Search for the cell housing the specified text and yield its (X, Y) center coordinate. 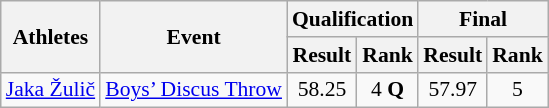
Qualification (352, 19)
Athletes (50, 36)
5 (518, 90)
Jaka Žulič (50, 90)
4 Q (388, 90)
58.25 (322, 90)
Event (194, 36)
57.97 (452, 90)
Boys’ Discus Throw (194, 90)
Final (482, 19)
